Scan for the cell matching the given text and deliver its [X, Y] coordinate at center. 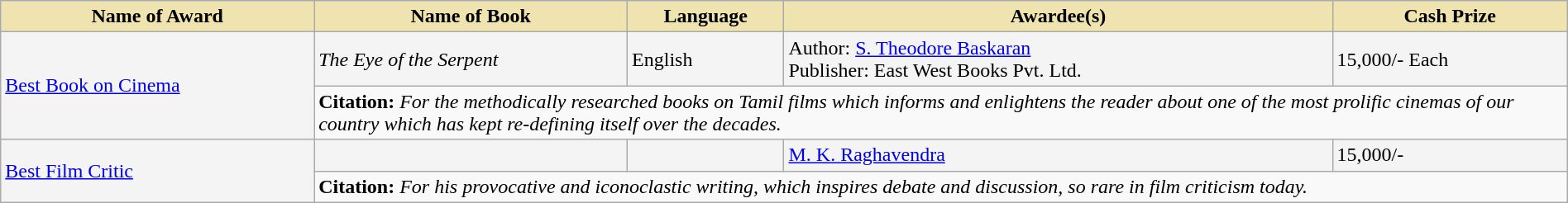
M. K. Raghavendra [1059, 155]
Citation: For his provocative and iconoclastic writing, which inspires debate and discussion, so rare in film criticism today. [941, 186]
The Eye of the Serpent [471, 59]
Cash Prize [1450, 17]
Author: S. Theodore BaskaranPublisher: East West Books Pvt. Ltd. [1059, 59]
Awardee(s) [1059, 17]
English [706, 59]
15,000/- Each [1450, 59]
Name of Book [471, 17]
Best Book on Cinema [157, 86]
Best Film Critic [157, 171]
Language [706, 17]
Name of Award [157, 17]
15,000/- [1450, 155]
